Find where the given text appears and provide that cell's center as [x, y] coordinate. 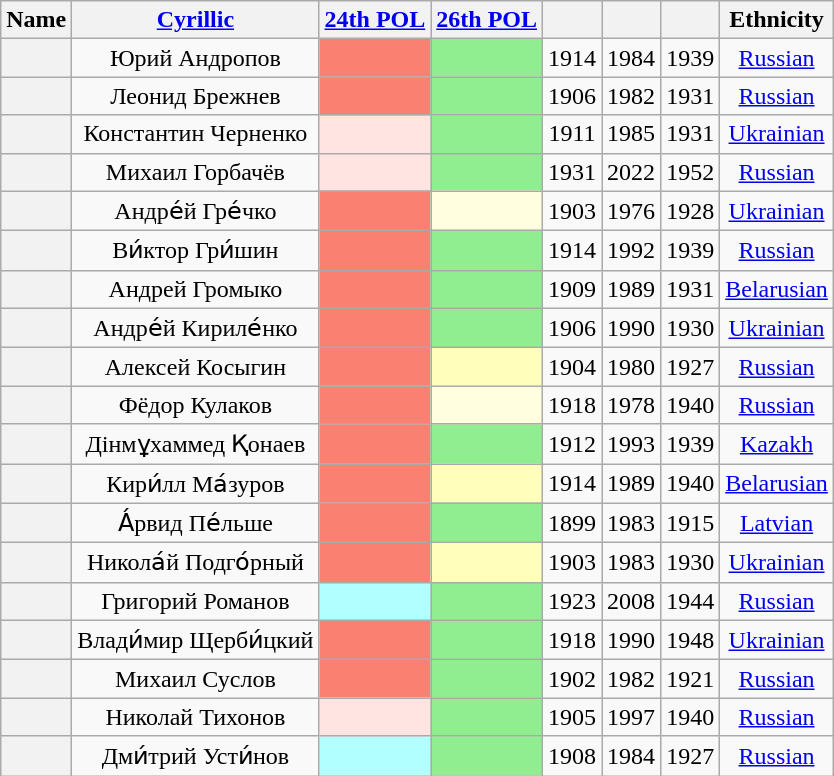
1904 [572, 367]
Кири́лл Ма́зуров [196, 484]
1902 [572, 679]
Name [36, 20]
Леонид Брежнев [196, 96]
1952 [690, 172]
26th POL [487, 20]
1985 [632, 134]
1912 [572, 444]
Андре́й Гре́чко [196, 211]
Фёдор Кулаков [196, 405]
Cyrillic [196, 20]
Юрий Андропов [196, 58]
Дінмұхаммед Қонаев [196, 444]
А́рвид Пе́льше [196, 523]
1928 [690, 211]
Михаил Суслов [196, 679]
2008 [632, 601]
Влади́мир Щерби́цкий [196, 640]
1915 [690, 523]
1908 [572, 756]
1911 [572, 134]
24th POL [375, 20]
1923 [572, 601]
Дми́трий Усти́нов [196, 756]
Latvian [777, 523]
Алексей Косыгин [196, 367]
1997 [632, 717]
Ви́ктор Гри́шин [196, 251]
1992 [632, 251]
1976 [632, 211]
Михаил Горбачёв [196, 172]
Андрей Громыко [196, 289]
2022 [632, 172]
Григорий Романов [196, 601]
Kazakh [777, 444]
1909 [572, 289]
Ethnicity [777, 20]
1980 [632, 367]
1993 [632, 444]
Никола́й Подго́рный [196, 563]
1899 [572, 523]
Андре́й Кириле́нко [196, 328]
1978 [632, 405]
Николай Тихонов [196, 717]
Константин Черненко [196, 134]
1905 [572, 717]
1921 [690, 679]
1948 [690, 640]
1944 [690, 601]
